Pinpoint the cell where the given text exists, returning its [x, y] midpoint coordinate. 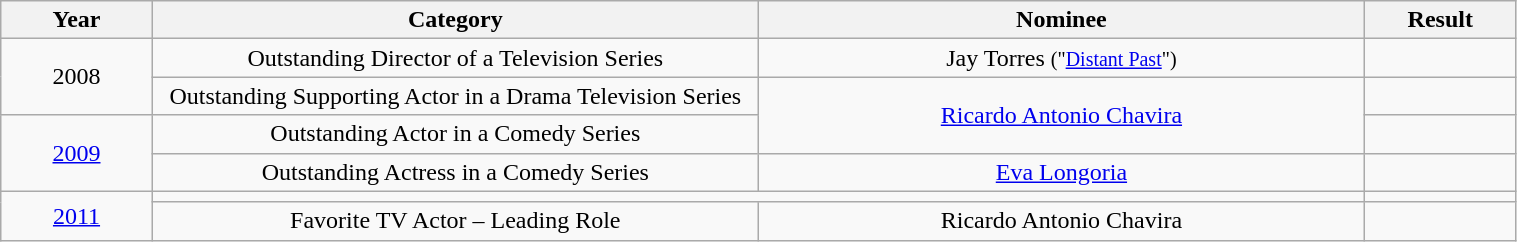
Category [455, 20]
Outstanding Director of a Television Series [455, 58]
Year [77, 20]
Outstanding Supporting Actor in a Drama Television Series [455, 96]
Favorite TV Actor – Leading Role [455, 221]
Outstanding Actor in a Comedy Series [455, 134]
Nominee [1061, 20]
Result [1440, 20]
2011 [77, 216]
Eva Longoria [1061, 172]
2009 [77, 153]
Jay Torres ("Distant Past") [1061, 58]
2008 [77, 77]
Outstanding Actress in a Comedy Series [455, 172]
